Determine the (X, Y) coordinate at the center of the cell enclosing the given text.  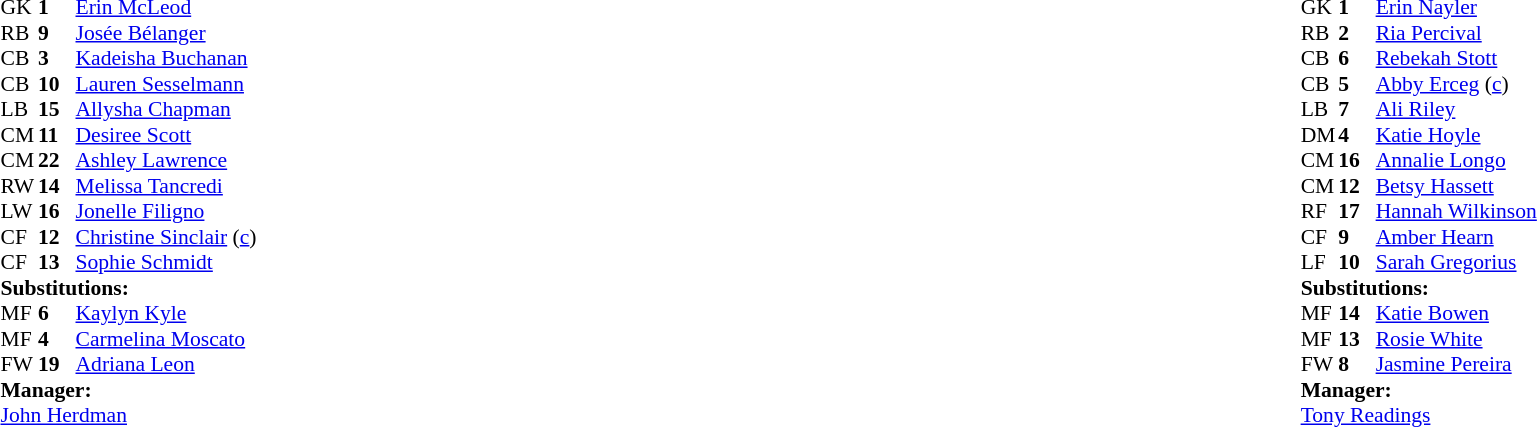
Ria Percival (1456, 33)
Christine Sinclair (c) (166, 237)
Rosie White (1456, 339)
17 (1357, 211)
LW (19, 211)
Kadeisha Buchanan (166, 59)
19 (57, 365)
5 (1357, 84)
Sarah Gregorius (1456, 263)
Melissa Tancredi (166, 186)
11 (57, 135)
Ali Riley (1456, 109)
Katie Hoyle (1456, 135)
8 (1357, 365)
Jasmine Pereira (1456, 365)
LF (1320, 263)
Carmelina Moscato (166, 339)
Betsy Hassett (1456, 186)
Lauren Sesselmann (166, 84)
DM (1320, 135)
Allysha Chapman (166, 109)
7 (1357, 109)
3 (57, 59)
RW (19, 186)
Jonelle Filigno (166, 211)
Abby Erceg (c) (1456, 84)
Josée Bélanger (166, 33)
Sophie Schmidt (166, 263)
Kaylyn Kyle (166, 313)
Rebekah Stott (1456, 59)
Ashley Lawrence (166, 161)
15 (57, 109)
2 (1357, 33)
22 (57, 161)
Adriana Leon (166, 365)
RF (1320, 211)
Annalie Longo (1456, 161)
Desiree Scott (166, 135)
Katie Bowen (1456, 313)
Amber Hearn (1456, 237)
Hannah Wilkinson (1456, 211)
